Scan for the cell matching the given text and deliver its [x, y] coordinate at center. 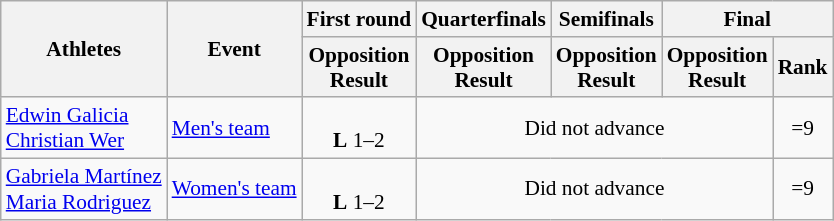
First round [360, 19]
Gabriela MartínezMaria Rodriguez [84, 190]
Event [234, 50]
Final [748, 19]
Men's team [234, 128]
Edwin GaliciaChristian Wer [84, 128]
Women's team [234, 190]
Semifinals [606, 19]
Quarterfinals [484, 19]
Rank [803, 68]
Athletes [84, 50]
